Provide the [x, y] coordinate of the cell's center where the given text is located.  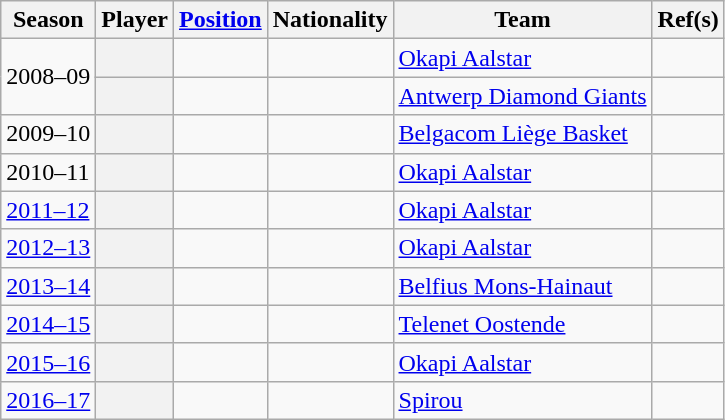
Player [135, 20]
Telenet Oostende [522, 324]
Belfius Mons-Hainaut [522, 286]
Spirou [522, 400]
Antwerp Diamond Giants [522, 96]
Position [221, 20]
2015–16 [48, 362]
Team [522, 20]
2009–10 [48, 134]
2012–13 [48, 248]
2010–11 [48, 172]
2013–14 [48, 286]
Nationality [330, 20]
2008–09 [48, 77]
2016–17 [48, 400]
Belgacom Liège Basket [522, 134]
2011–12 [48, 210]
Season [48, 20]
Ref(s) [688, 20]
2014–15 [48, 324]
